Detect which cell encompasses the target text, then output its (X, Y) center coordinate. 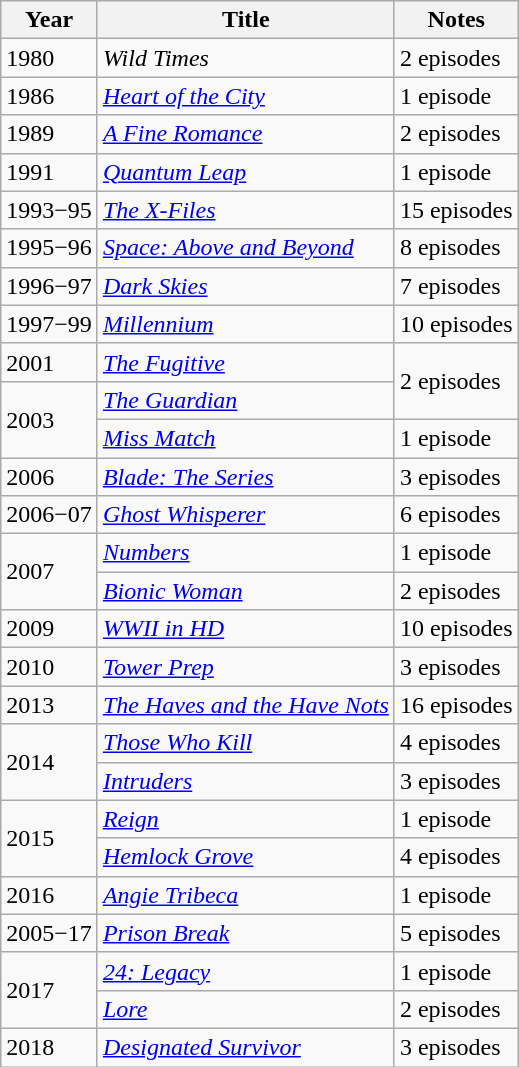
The X-Files (246, 210)
Designated Survivor (246, 1047)
Ghost Whisperer (246, 515)
1997−99 (50, 324)
The Guardian (246, 400)
2006 (50, 477)
5 episodes (456, 933)
Angie Tribeca (246, 895)
Notes (456, 20)
Title (246, 20)
Prison Break (246, 933)
2018 (50, 1047)
Intruders (246, 781)
24: Legacy (246, 971)
2015 (50, 838)
Hemlock Grove (246, 857)
Bionic Woman (246, 591)
Those Who Kill (246, 743)
Heart of the City (246, 96)
1996−97 (50, 286)
Miss Match (246, 438)
1993−95 (50, 210)
1989 (50, 134)
2010 (50, 667)
7 episodes (456, 286)
2006−07 (50, 515)
The Fugitive (246, 362)
Numbers (246, 553)
Dark Skies (246, 286)
The Haves and the Have Nots (246, 705)
2005−17 (50, 933)
2007 (50, 572)
2014 (50, 762)
2013 (50, 705)
Reign (246, 819)
6 episodes (456, 515)
Lore (246, 1009)
16 episodes (456, 705)
Quantum Leap (246, 172)
1991 (50, 172)
WWII in HD (246, 629)
2017 (50, 990)
Year (50, 20)
Space: Above and Beyond (246, 248)
2003 (50, 419)
2016 (50, 895)
Millennium (246, 324)
2009 (50, 629)
2001 (50, 362)
Blade: The Series (246, 477)
1995−96 (50, 248)
A Fine Romance (246, 134)
Tower Prep (246, 667)
8 episodes (456, 248)
15 episodes (456, 210)
1986 (50, 96)
1980 (50, 58)
Wild Times (246, 58)
